For the text-containing cell, return its midpoint in [x, y] coordinate format. 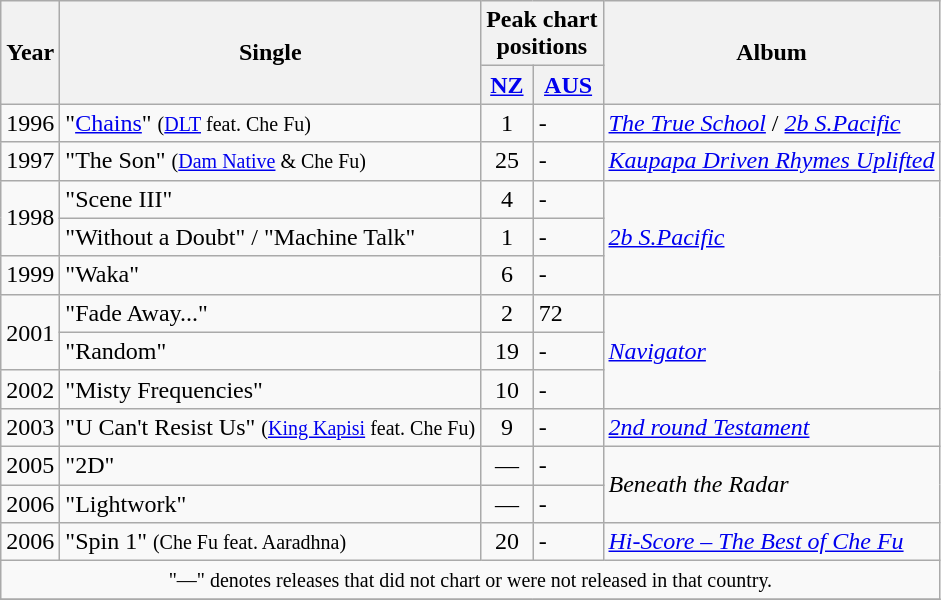
"2D" [270, 465]
"Random" [270, 351]
"Chains" (DLT feat. Che Fu) [270, 123]
Album [772, 52]
1997 [30, 161]
"Misty Frequencies" [270, 389]
Kaupapa Driven Rhymes Uplifted [772, 161]
"Spin 1" (Che Fu feat. Aaradhna) [270, 542]
2 [507, 313]
NZ [507, 85]
"Fade Away..." [270, 313]
Hi-Score – The Best of Che Fu [772, 542]
Peak chartpositions [542, 34]
1998 [30, 218]
"Without a Doubt" / "Machine Talk" [270, 237]
Navigator [772, 351]
Beneath the Radar [772, 484]
2002 [30, 389]
Single [270, 52]
Year [30, 52]
2003 [30, 427]
1996 [30, 123]
2005 [30, 465]
10 [507, 389]
2b S.Pacific [772, 237]
AUS [568, 85]
"—" denotes releases that did not chart or were not released in that country. [470, 580]
9 [507, 427]
25 [507, 161]
1999 [30, 275]
The True School / 2b S.Pacific [772, 123]
20 [507, 542]
4 [507, 199]
"U Can't Resist Us" (King Kapisi feat. Che Fu) [270, 427]
2001 [30, 332]
72 [568, 313]
"Lightwork" [270, 503]
6 [507, 275]
"Scene III" [270, 199]
2nd round Testament [772, 427]
"The Son" (Dam Native & Che Fu) [270, 161]
19 [507, 351]
"Waka" [270, 275]
